Identify which cell holds the provided text, then report its (X, Y) central coordinate. 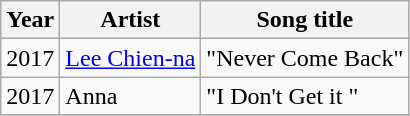
Year (30, 20)
"Never Come Back" (305, 58)
"I Don't Get it " (305, 96)
Song title (305, 20)
Lee Chien-na (130, 58)
Anna (130, 96)
Artist (130, 20)
